Scan for the cell matching the given text and deliver its [X, Y] coordinate at center. 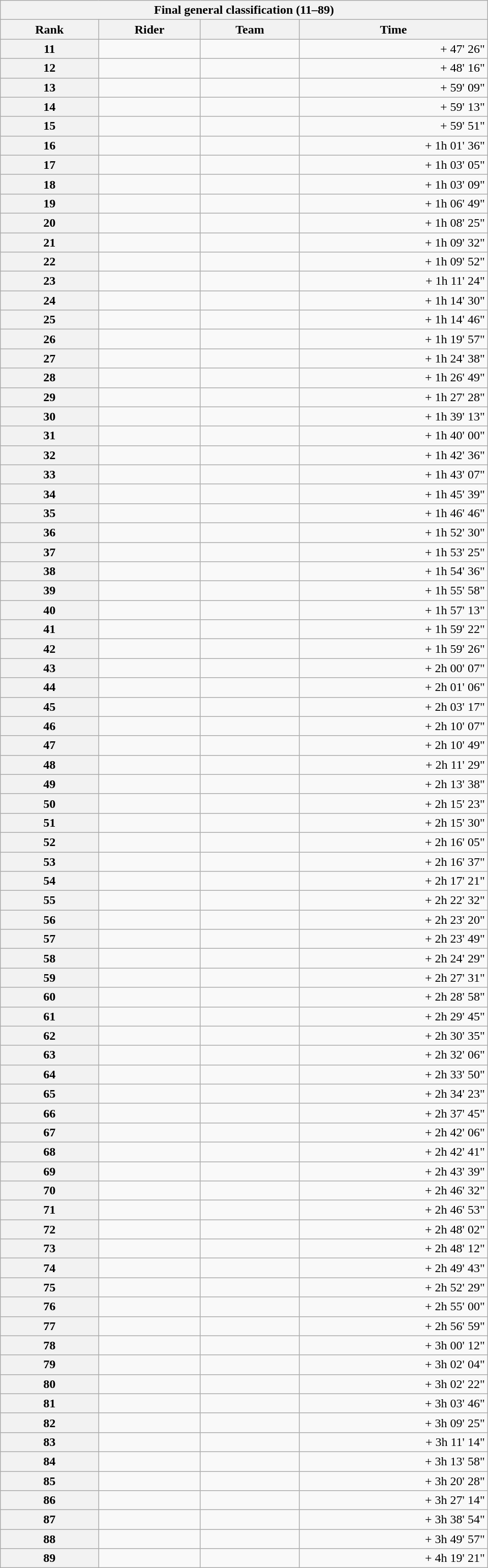
+ 59' 51" [393, 126]
+ 3h 02' 22" [393, 1384]
+ 1h 39' 13" [393, 416]
24 [50, 300]
28 [50, 378]
+ 2h 00' 07" [393, 668]
54 [50, 881]
42 [50, 649]
+ 3h 27' 14" [393, 1500]
49 [50, 784]
+ 3h 03' 46" [393, 1403]
+ 2h 01' 06" [393, 687]
11 [50, 49]
68 [50, 1152]
+ 2h 22' 32" [393, 900]
+ 2h 37' 45" [393, 1113]
+ 1h 43' 07" [393, 474]
+ 3h 00' 12" [393, 1345]
+ 2h 15' 30" [393, 823]
+ 3h 49' 57" [393, 1539]
35 [50, 513]
+ 1h 01' 36" [393, 145]
73 [50, 1249]
+ 1h 09' 32" [393, 243]
84 [50, 1461]
30 [50, 416]
45 [50, 707]
44 [50, 687]
21 [50, 243]
+ 3h 02' 04" [393, 1365]
76 [50, 1307]
+ 1h 59' 26" [393, 649]
+ 2h 10' 49" [393, 745]
+ 2h 32' 06" [393, 1055]
+ 1h 14' 30" [393, 300]
70 [50, 1191]
18 [50, 184]
+ 2h 15' 23" [393, 803]
19 [50, 203]
32 [50, 455]
+ 2h 11' 29" [393, 765]
38 [50, 571]
+ 1h 03' 09" [393, 184]
+ 1h 19' 57" [393, 339]
+ 2h 24' 29" [393, 958]
+ 1h 54' 36" [393, 571]
+ 1h 14' 46" [393, 320]
39 [50, 591]
+ 48' 16" [393, 68]
+ 2h 17' 21" [393, 881]
+ 3h 38' 54" [393, 1520]
+ 1h 08' 25" [393, 223]
36 [50, 532]
72 [50, 1229]
63 [50, 1055]
65 [50, 1094]
51 [50, 823]
+ 1h 11' 24" [393, 281]
+ 1h 24' 38" [393, 358]
+ 1h 40' 00" [393, 436]
87 [50, 1520]
85 [50, 1481]
29 [50, 397]
+ 2h 43' 39" [393, 1171]
55 [50, 900]
+ 2h 56' 59" [393, 1326]
89 [50, 1558]
+ 1h 55' 58" [393, 591]
+ 3h 11' 14" [393, 1442]
+ 2h 10' 07" [393, 726]
+ 4h 19' 21" [393, 1558]
+ 1h 57' 13" [393, 610]
86 [50, 1500]
14 [50, 107]
31 [50, 436]
82 [50, 1423]
79 [50, 1365]
83 [50, 1442]
+ 2h 16' 05" [393, 842]
+ 2h 30' 35" [393, 1036]
+ 2h 23' 20" [393, 920]
47 [50, 745]
+ 1h 42' 36" [393, 455]
+ 2h 49' 43" [393, 1268]
58 [50, 958]
+ 2h 48' 12" [393, 1249]
88 [50, 1539]
61 [50, 1016]
+ 1h 52' 30" [393, 532]
62 [50, 1036]
+ 2h 46' 53" [393, 1210]
20 [50, 223]
+ 59' 13" [393, 107]
40 [50, 610]
Final general classification (11–89) [244, 10]
56 [50, 920]
37 [50, 552]
+ 2h 28' 58" [393, 997]
16 [50, 145]
50 [50, 803]
+ 59' 09" [393, 87]
77 [50, 1326]
+ 2h 55' 00" [393, 1307]
+ 2h 34' 23" [393, 1094]
+ 2h 03' 17" [393, 707]
12 [50, 68]
+ 2h 16' 37" [393, 862]
+ 2h 27' 31" [393, 978]
75 [50, 1287]
+ 1h 26' 49" [393, 378]
+ 3h 13' 58" [393, 1461]
48 [50, 765]
+ 1h 46' 46" [393, 513]
22 [50, 262]
81 [50, 1403]
80 [50, 1384]
+ 2h 29' 45" [393, 1016]
+ 2h 48' 02" [393, 1229]
Team [250, 29]
53 [50, 862]
+ 2h 46' 32" [393, 1191]
41 [50, 629]
Rider [149, 29]
+ 47' 26" [393, 49]
34 [50, 494]
Rank [50, 29]
+ 1h 03' 05" [393, 165]
+ 2h 23' 49" [393, 939]
25 [50, 320]
27 [50, 358]
+ 2h 13' 38" [393, 784]
+ 2h 33' 50" [393, 1074]
15 [50, 126]
67 [50, 1132]
78 [50, 1345]
71 [50, 1210]
+ 1h 53' 25" [393, 552]
57 [50, 939]
66 [50, 1113]
+ 1h 27' 28" [393, 397]
60 [50, 997]
+ 3h 09' 25" [393, 1423]
13 [50, 87]
64 [50, 1074]
59 [50, 978]
33 [50, 474]
52 [50, 842]
23 [50, 281]
+ 3h 20' 28" [393, 1481]
69 [50, 1171]
17 [50, 165]
43 [50, 668]
+ 2h 42' 41" [393, 1152]
+ 1h 45' 39" [393, 494]
+ 2h 52' 29" [393, 1287]
+ 2h 42' 06" [393, 1132]
74 [50, 1268]
+ 1h 09' 52" [393, 262]
+ 1h 59' 22" [393, 629]
Time [393, 29]
46 [50, 726]
+ 1h 06' 49" [393, 203]
26 [50, 339]
